Return the [X, Y] coordinate for the center point of the cell that contains the specified text.  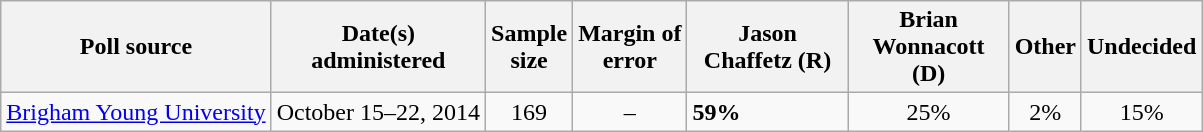
Date(s)administered [378, 47]
Brigham Young University [136, 112]
Margin oferror [630, 47]
JasonChaffetz (R) [768, 47]
59% [768, 112]
October 15–22, 2014 [378, 112]
Undecided [1141, 47]
169 [530, 112]
25% [928, 112]
2% [1045, 112]
15% [1141, 112]
Other [1045, 47]
Poll source [136, 47]
– [630, 112]
BrianWonnacott (D) [928, 47]
Samplesize [530, 47]
